Provide the [x, y] coordinate of the cell's center where the given text is located.  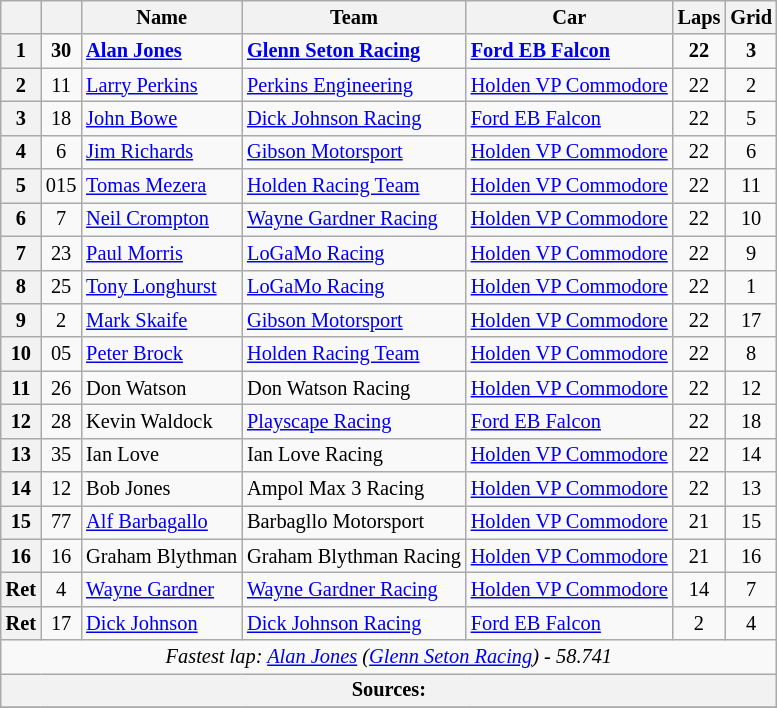
Don Watson Racing [354, 388]
25 [61, 287]
Team [354, 17]
Dick Johnson [162, 623]
Perkins Engineering [354, 85]
Alf Barbagallo [162, 522]
35 [61, 455]
Mark Skaife [162, 320]
Glenn Seton Racing [354, 51]
Graham Blythman Racing [354, 556]
Car [570, 17]
05 [61, 354]
Peter Brock [162, 354]
Paul Morris [162, 253]
Laps [700, 17]
Jim Richards [162, 152]
Neil Crompton [162, 219]
23 [61, 253]
John Bowe [162, 118]
Fastest lap: Alan Jones (Glenn Seton Racing) - 58.741 [389, 657]
015 [61, 186]
Grid [751, 17]
28 [61, 421]
Name [162, 17]
Wayne Gardner [162, 589]
Tomas Mezera [162, 186]
Playscape Racing [354, 421]
Alan Jones [162, 51]
Bob Jones [162, 489]
Larry Perkins [162, 85]
Barbagllo Motorsport [354, 522]
77 [61, 522]
Don Watson [162, 388]
30 [61, 51]
Sources: [389, 690]
26 [61, 388]
Ian Love Racing [354, 455]
Ian Love [162, 455]
Kevin Waldock [162, 421]
Ampol Max 3 Racing [354, 489]
Tony Longhurst [162, 287]
Graham Blythman [162, 556]
